Find where the given text appears and provide that cell's center as (x, y) coordinate. 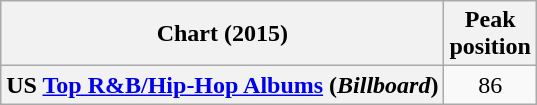
86 (490, 85)
US Top R&B/Hip-Hop Albums (Billboard) (222, 85)
Peak position (490, 34)
Chart (2015) (222, 34)
